Determine the [x, y] coordinate at the center of the cell enclosing the given text.  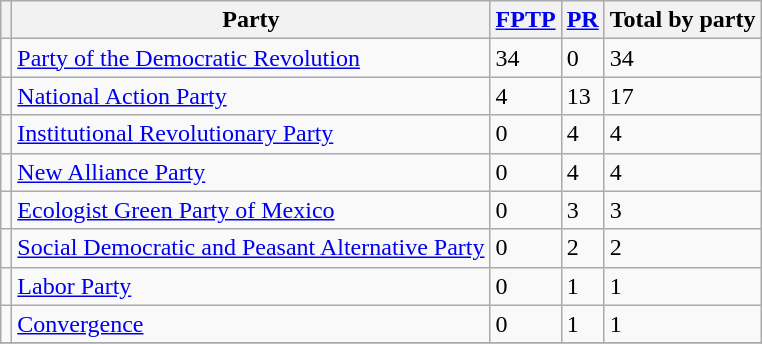
Social Democratic and Peasant Alternative Party [251, 248]
Convergence [251, 324]
Total by party [682, 20]
Labor Party [251, 286]
Party of the Democratic Revolution [251, 58]
Institutional Revolutionary Party [251, 134]
New Alliance Party [251, 172]
National Action Party [251, 96]
Ecologist Green Party of Mexico [251, 210]
Party [251, 20]
PR [582, 20]
13 [582, 96]
17 [682, 96]
FPTP [526, 20]
